Scan for the cell matching the given text and deliver its (X, Y) coordinate at center. 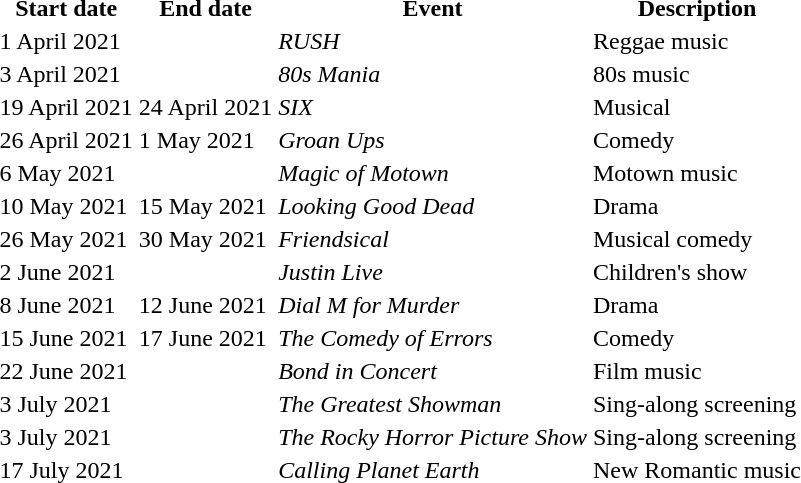
12 June 2021 (205, 305)
1 May 2021 (205, 140)
SIX (433, 107)
80s Mania (433, 74)
24 April 2021 (205, 107)
30 May 2021 (205, 239)
Magic of Motown (433, 173)
17 June 2021 (205, 338)
RUSH (433, 41)
Dial M for Murder (433, 305)
15 May 2021 (205, 206)
Looking Good Dead (433, 206)
The Rocky Horror Picture Show (433, 437)
Groan Ups (433, 140)
The Comedy of Errors (433, 338)
The Greatest Showman (433, 404)
Friendsical (433, 239)
Bond in Concert (433, 371)
Justin Live (433, 272)
